Capture the cell that displays the provided text and extract its [x, y] central coordinate. 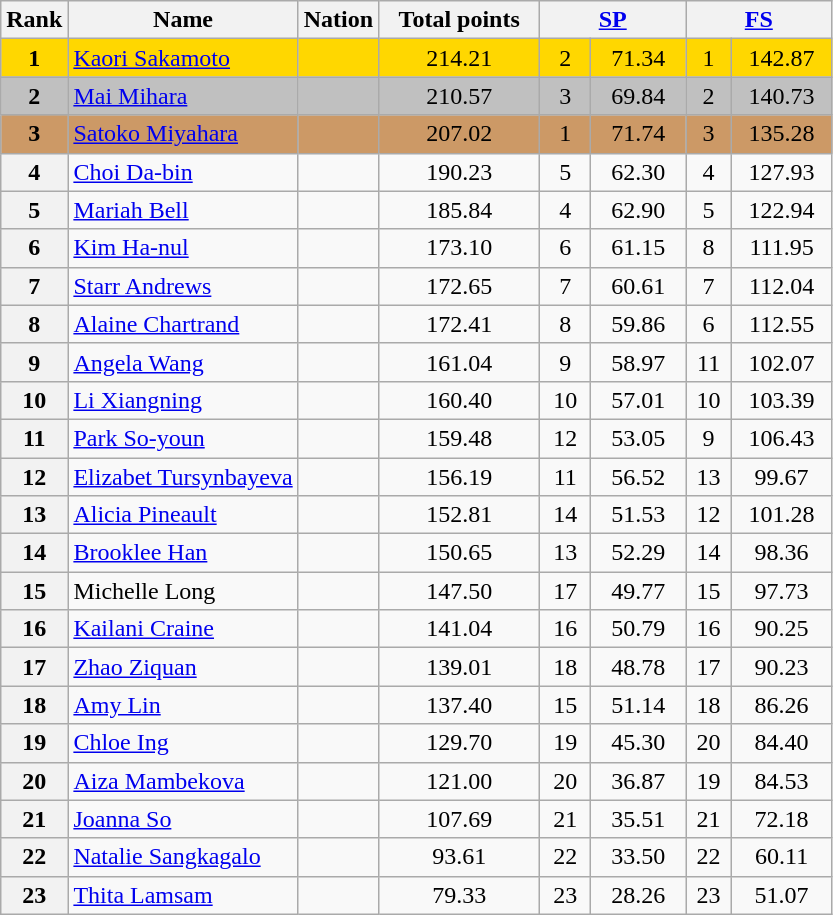
45.30 [638, 743]
Brooklee Han [183, 553]
98.36 [781, 553]
Total points [460, 20]
Zhao Ziquan [183, 667]
Alaine Chartrand [183, 324]
Rank [34, 20]
214.21 [460, 58]
51.14 [638, 705]
Elizabet Tursynbayeva [183, 477]
159.48 [460, 438]
Kailani Craine [183, 629]
Aiza Mambekova [183, 781]
127.93 [781, 172]
36.87 [638, 781]
35.51 [638, 819]
141.04 [460, 629]
210.57 [460, 96]
111.95 [781, 248]
156.19 [460, 477]
53.05 [638, 438]
Kim Ha-nul [183, 248]
160.40 [460, 400]
122.94 [781, 210]
161.04 [460, 362]
60.61 [638, 286]
28.26 [638, 895]
Name [183, 20]
Amy Lin [183, 705]
57.01 [638, 400]
103.39 [781, 400]
172.41 [460, 324]
Satoko Miyahara [183, 134]
Park So-youn [183, 438]
Kaori Sakamoto [183, 58]
207.02 [460, 134]
79.33 [460, 895]
106.43 [781, 438]
Chloe Ing [183, 743]
101.28 [781, 515]
172.65 [460, 286]
135.28 [781, 134]
142.87 [781, 58]
Starr Andrews [183, 286]
Alicia Pineault [183, 515]
90.23 [781, 667]
52.29 [638, 553]
152.81 [460, 515]
58.97 [638, 362]
112.55 [781, 324]
59.86 [638, 324]
60.11 [781, 857]
49.77 [638, 591]
33.50 [638, 857]
72.18 [781, 819]
112.04 [781, 286]
56.52 [638, 477]
84.40 [781, 743]
Li Xiangning [183, 400]
Natalie Sangkagalo [183, 857]
61.15 [638, 248]
97.73 [781, 591]
137.40 [460, 705]
62.30 [638, 172]
140.73 [781, 96]
84.53 [781, 781]
Mai Mihara [183, 96]
71.74 [638, 134]
90.25 [781, 629]
107.69 [460, 819]
69.84 [638, 96]
121.00 [460, 781]
99.67 [781, 477]
147.50 [460, 591]
150.65 [460, 553]
48.78 [638, 667]
FS [759, 20]
62.90 [638, 210]
185.84 [460, 210]
173.10 [460, 248]
Thita Lamsam [183, 895]
51.53 [638, 515]
Angela Wang [183, 362]
51.07 [781, 895]
Mariah Bell [183, 210]
139.01 [460, 667]
SP [613, 20]
Nation [338, 20]
Joanna So [183, 819]
129.70 [460, 743]
190.23 [460, 172]
50.79 [638, 629]
71.34 [638, 58]
102.07 [781, 362]
93.61 [460, 857]
86.26 [781, 705]
Michelle Long [183, 591]
Choi Da-bin [183, 172]
